Output the [x, y] coordinate of the center of the cell containing the given text.  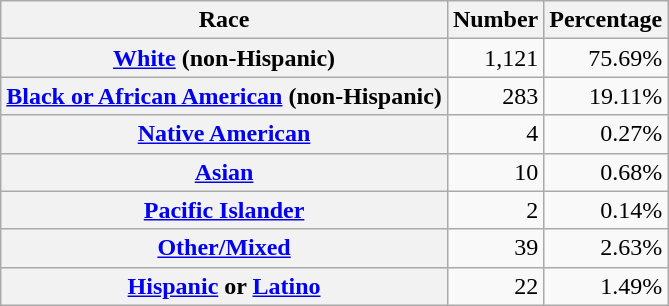
Number [495, 20]
19.11% [606, 96]
22 [495, 286]
Asian [224, 172]
Other/Mixed [224, 248]
10 [495, 172]
Race [224, 20]
Hispanic or Latino [224, 286]
Percentage [606, 20]
Native American [224, 134]
0.14% [606, 210]
0.68% [606, 172]
Black or African American (non-Hispanic) [224, 96]
Pacific Islander [224, 210]
39 [495, 248]
0.27% [606, 134]
4 [495, 134]
2.63% [606, 248]
White (non-Hispanic) [224, 58]
1.49% [606, 286]
1,121 [495, 58]
2 [495, 210]
75.69% [606, 58]
283 [495, 96]
